Search for the cell housing the specified text and yield its (X, Y) center coordinate. 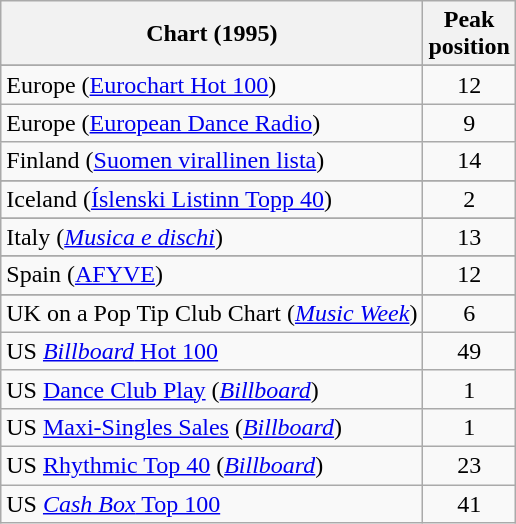
US Billboard Hot 100 (212, 351)
14 (469, 161)
23 (469, 465)
US Cash Box Top 100 (212, 503)
US Dance Club Play (Billboard) (212, 389)
UK on a Pop Tip Club Chart (Music Week) (212, 313)
Italy (Musica e dischi) (212, 237)
6 (469, 313)
Finland (Suomen virallinen lista) (212, 161)
Europe (Eurochart Hot 100) (212, 85)
Iceland (Íslenski Listinn Topp 40) (212, 199)
41 (469, 503)
Europe (European Dance Radio) (212, 123)
US Maxi-Singles Sales (Billboard) (212, 427)
49 (469, 351)
2 (469, 199)
Spain (AFYVE) (212, 275)
Chart (1995) (212, 34)
13 (469, 237)
Peakposition (469, 34)
9 (469, 123)
US Rhythmic Top 40 (Billboard) (212, 465)
